Locate the cell with the specified text and output its (x, y) center coordinate. 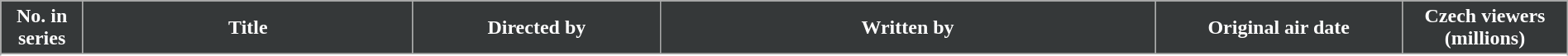
Original air date (1279, 28)
Czech viewers(millions) (1485, 28)
Title (248, 28)
No. inseries (42, 28)
Written by (907, 28)
Directed by (536, 28)
